Identify which cell holds the provided text, then report its [X, Y] central coordinate. 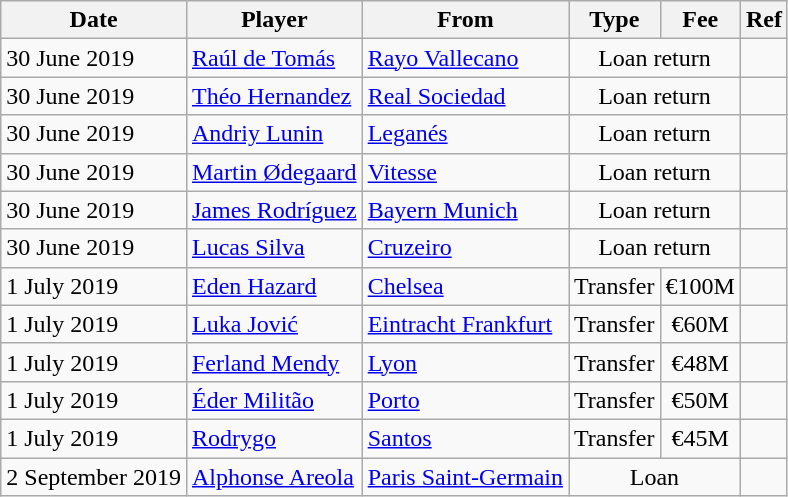
Raúl de Tomás [274, 58]
Lyon [465, 362]
2 September 2019 [94, 477]
Date [94, 20]
Chelsea [465, 286]
Bayern Munich [465, 210]
Type [614, 20]
Loan [654, 477]
Fee [700, 20]
€60M [700, 324]
Lucas Silva [274, 248]
€100M [700, 286]
Porto [465, 400]
Rodrygo [274, 438]
Rayo Vallecano [465, 58]
Player [274, 20]
Martin Ødegaard [274, 172]
From [465, 20]
James Rodríguez [274, 210]
Vitesse [465, 172]
Leganés [465, 134]
Ferland Mendy [274, 362]
Real Sociedad [465, 96]
Éder Militão [274, 400]
Eden Hazard [274, 286]
€48M [700, 362]
Théo Hernandez [274, 96]
Paris Saint-Germain [465, 477]
Santos [465, 438]
Cruzeiro [465, 248]
Ref [764, 20]
Alphonse Areola [274, 477]
Eintracht Frankfurt [465, 324]
€45M [700, 438]
€50M [700, 400]
Luka Jović [274, 324]
Andriy Lunin [274, 134]
